Capture the cell that displays the provided text and extract its [x, y] central coordinate. 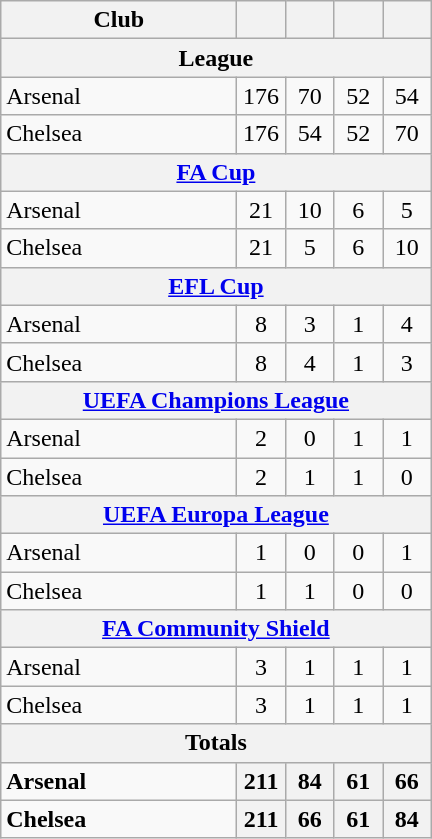
UEFA Europa League [216, 515]
League [216, 58]
UEFA Champions League [216, 400]
Totals [216, 743]
Club [119, 20]
FA Cup [216, 172]
EFL Cup [216, 286]
FA Community Shield [216, 629]
